Detect which cell encompasses the target text, then output its (X, Y) center coordinate. 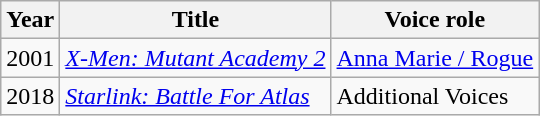
2001 (30, 58)
X-Men: Mutant Academy 2 (196, 58)
2018 (30, 96)
Anna Marie / Rogue (435, 58)
Starlink: Battle For Atlas (196, 96)
Year (30, 20)
Voice role (435, 20)
Additional Voices (435, 96)
Title (196, 20)
